Return [X, Y] of the center of cell containing provided text 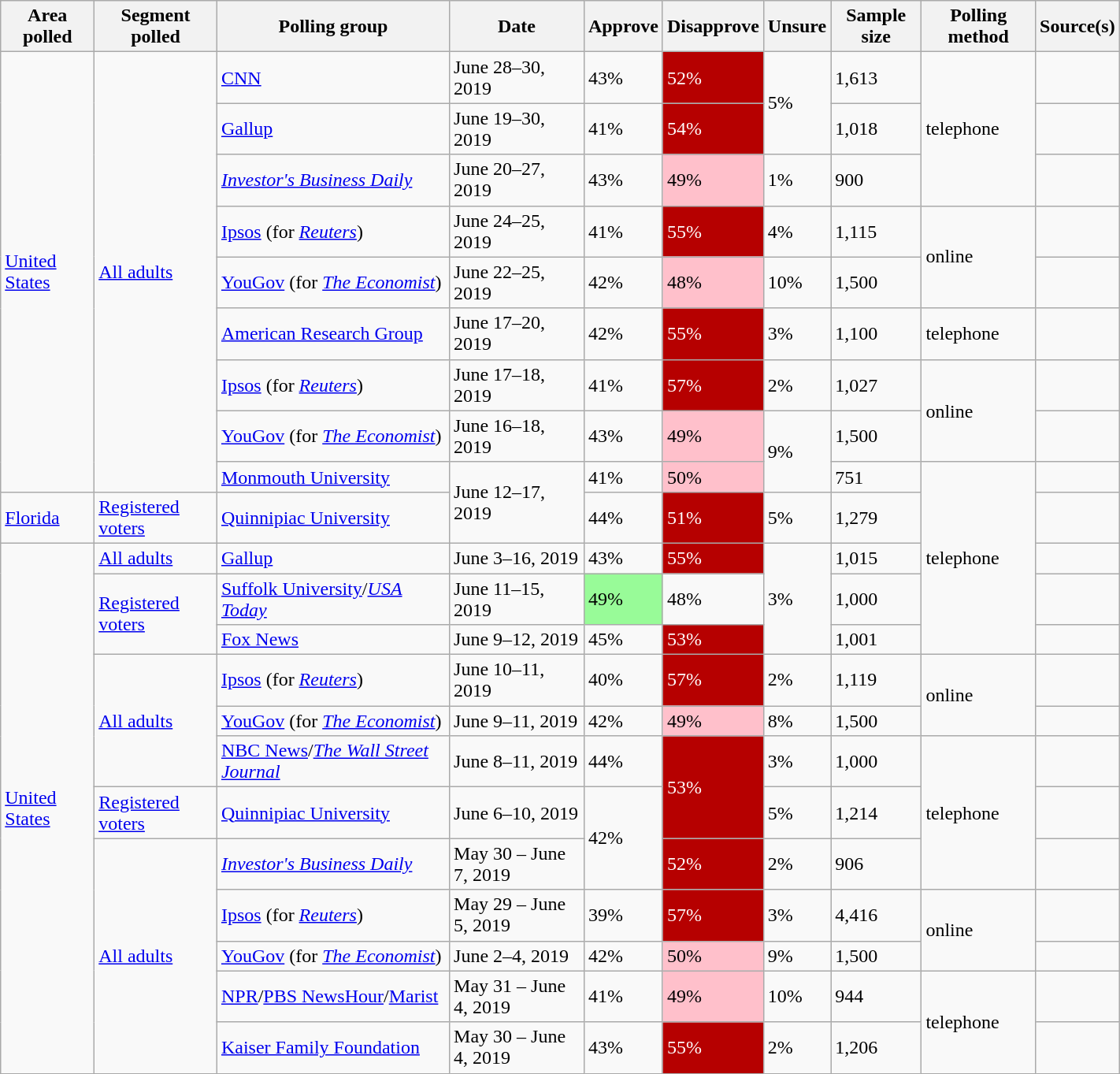
54% [713, 129]
1,279 [876, 517]
1,115 [876, 232]
May 31 – June 4, 2019 [517, 996]
June 2–4, 2019 [517, 956]
June 8–11, 2019 [517, 761]
40% [623, 681]
944 [876, 996]
Disapprove [713, 27]
June 28–30, 2019 [517, 77]
1,100 [876, 334]
751 [876, 477]
4% [797, 232]
Fox News [332, 640]
Polling group [332, 27]
Approve [623, 27]
May 30 – June 4, 2019 [517, 1048]
51% [713, 517]
Suffolk University/USA Today [332, 599]
Segment polled [156, 27]
Monmouth University [332, 477]
June 24–25, 2019 [517, 232]
1,018 [876, 129]
NBC News/The Wall Street Journal [332, 761]
39% [623, 916]
NPR/PBS NewsHour/Marist [332, 996]
June 11–15, 2019 [517, 599]
May 30 – June 7, 2019 [517, 864]
906 [876, 864]
1,001 [876, 640]
American Research Group [332, 334]
1% [797, 180]
Kaiser Family Foundation [332, 1048]
Sample size [876, 27]
June 3–16, 2019 [517, 558]
June 17–18, 2019 [517, 385]
June 22–25, 2019 [517, 282]
June 20–27, 2019 [517, 180]
Unsure [797, 27]
Date [517, 27]
June 9–11, 2019 [517, 721]
Polling method [978, 27]
1,015 [876, 558]
June 16–18, 2019 [517, 437]
June 6–10, 2019 [517, 813]
Florida [47, 517]
1,613 [876, 77]
June 9–12, 2019 [517, 640]
8% [797, 721]
Source(s) [1077, 27]
May 29 – June 5, 2019 [517, 916]
900 [876, 180]
June 12–17, 2019 [517, 503]
1,119 [876, 681]
June 19–30, 2019 [517, 129]
1,027 [876, 385]
1,214 [876, 813]
June 10–11, 2019 [517, 681]
June 17–20, 2019 [517, 334]
1,206 [876, 1048]
Area polled [47, 27]
CNN [332, 77]
4,416 [876, 916]
45% [623, 640]
